Output the [X, Y] coordinate of the center of the cell containing the given text.  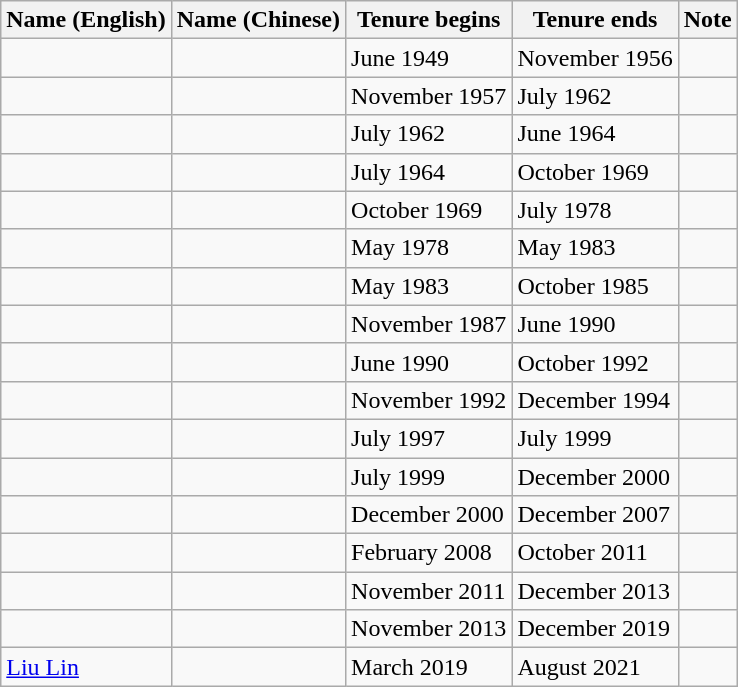
November 1992 [429, 400]
Tenure begins [429, 20]
December 2013 [595, 591]
Name (Chinese) [258, 20]
November 1957 [429, 96]
August 2021 [595, 667]
Note [708, 20]
December 2007 [595, 515]
November 2011 [429, 591]
December 1994 [595, 400]
May 1978 [429, 248]
December 2019 [595, 629]
February 2008 [429, 553]
June 1964 [595, 134]
Name (English) [86, 20]
October 2011 [595, 553]
November 1987 [429, 324]
Tenure ends [595, 20]
Liu Lin [86, 667]
June 1949 [429, 58]
October 1992 [595, 362]
November 2013 [429, 629]
November 1956 [595, 58]
March 2019 [429, 667]
July 1964 [429, 172]
July 1978 [595, 210]
July 1997 [429, 438]
October 1985 [595, 286]
